Identify which cell holds the provided text, then report its (x, y) central coordinate. 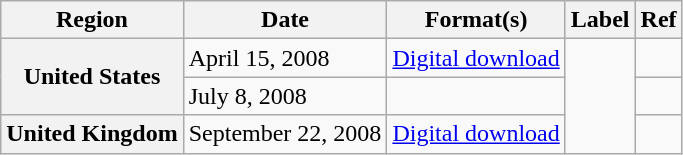
United Kingdom (92, 134)
September 22, 2008 (285, 134)
Region (92, 20)
Date (285, 20)
United States (92, 77)
April 15, 2008 (285, 58)
Format(s) (476, 20)
Ref (658, 20)
Label (600, 20)
July 8, 2008 (285, 96)
